Capture the cell that displays the provided text and extract its (x, y) central coordinate. 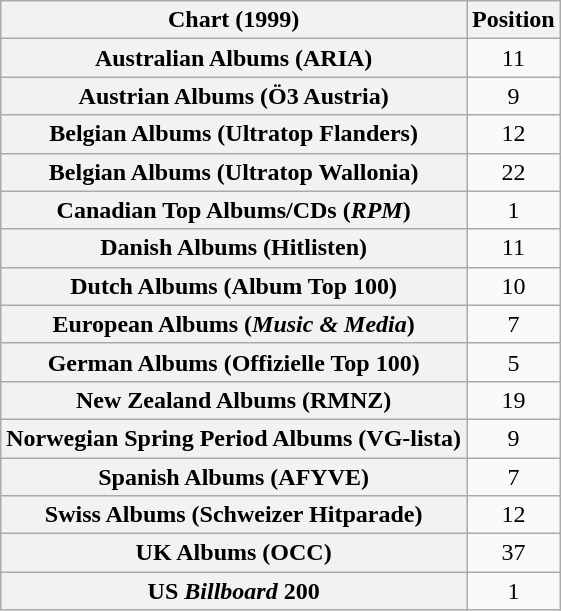
Position (513, 20)
US Billboard 200 (234, 591)
Belgian Albums (Ultratop Wallonia) (234, 172)
Chart (1999) (234, 20)
22 (513, 172)
5 (513, 362)
Swiss Albums (Schweizer Hitparade) (234, 515)
Spanish Albums (AFYVE) (234, 477)
UK Albums (OCC) (234, 553)
Canadian Top Albums/CDs (RPM) (234, 210)
19 (513, 400)
Danish Albums (Hitlisten) (234, 248)
New Zealand Albums (RMNZ) (234, 400)
German Albums (Offizielle Top 100) (234, 362)
European Albums (Music & Media) (234, 324)
Australian Albums (ARIA) (234, 58)
Dutch Albums (Album Top 100) (234, 286)
Austrian Albums (Ö3 Austria) (234, 96)
37 (513, 553)
10 (513, 286)
Belgian Albums (Ultratop Flanders) (234, 134)
Norwegian Spring Period Albums (VG-lista) (234, 438)
